Return the [x, y] coordinate for the center point of the cell that contains the specified text.  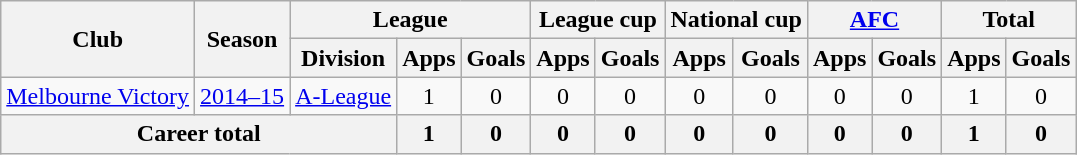
Total [1009, 20]
2014–15 [242, 96]
AFC [874, 20]
Club [98, 39]
League [410, 20]
Season [242, 39]
Division [344, 58]
Career total [199, 134]
Melbourne Victory [98, 96]
A-League [344, 96]
League cup [598, 20]
National cup [736, 20]
